Pinpoint the cell where the given text exists, returning its [x, y] midpoint coordinate. 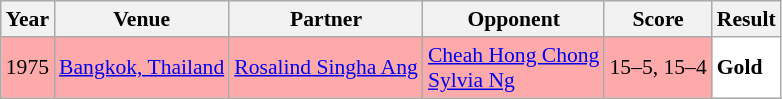
Year [28, 19]
Venue [142, 19]
Gold [746, 68]
Rosalind Singha Ang [326, 68]
Cheah Hong Chong Sylvia Ng [514, 68]
Partner [326, 19]
Result [746, 19]
Opponent [514, 19]
1975 [28, 68]
Score [658, 19]
Bangkok, Thailand [142, 68]
15–5, 15–4 [658, 68]
